Find where the given text appears and provide that cell's center as [X, Y] coordinate. 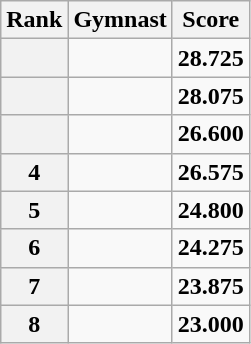
7 [34, 286]
5 [34, 210]
4 [34, 172]
8 [34, 324]
24.800 [210, 210]
28.725 [210, 58]
6 [34, 248]
23.000 [210, 324]
Rank [34, 20]
Gymnast [120, 20]
23.875 [210, 286]
26.575 [210, 172]
Score [210, 20]
26.600 [210, 134]
24.275 [210, 248]
28.075 [210, 96]
